From the cell containing the given text, extract its center point as (x, y) coordinate. 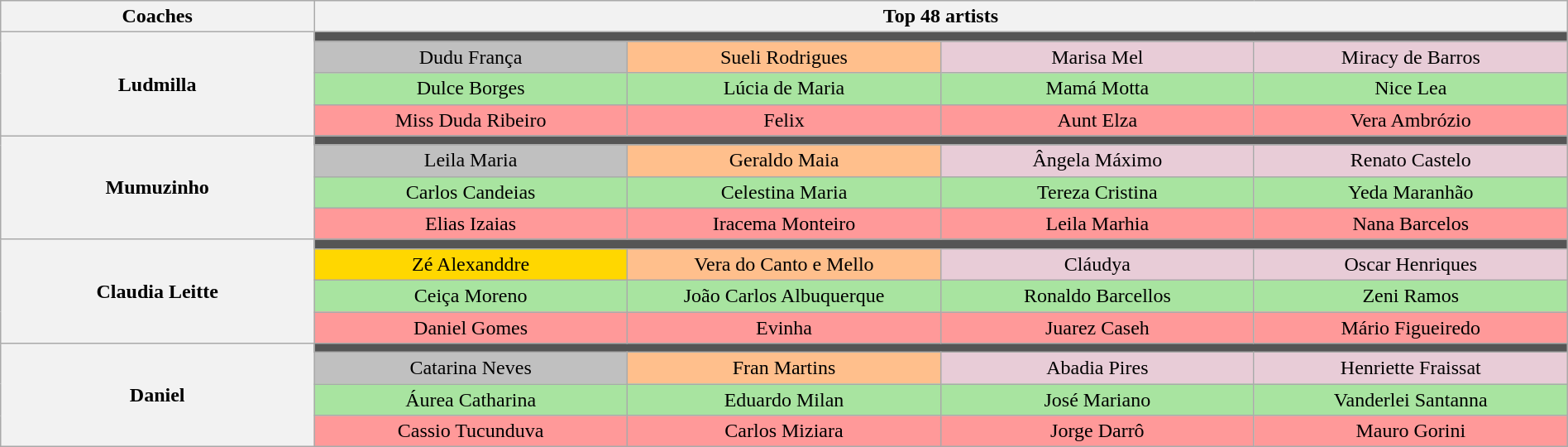
Oscar Henriques (1411, 264)
Geraldo Maia (784, 161)
Leila Marhia (1097, 223)
Mumuzinho (157, 187)
Iracema Monteiro (784, 223)
Claudia Leitte (157, 291)
Zé Alexanddre (471, 264)
Leila Maria (471, 161)
João Carlos Albuquerque (784, 296)
Coaches (157, 17)
Top 48 artists (941, 17)
Dudu França (471, 57)
Abadia Pires (1097, 368)
Henriette Fraissat (1411, 368)
Nana Barcelos (1411, 223)
Elias Izaias (471, 223)
Vanderlei Santanna (1411, 400)
Tereza Cristina (1097, 192)
Ceiça Moreno (471, 296)
Carlos Candeias (471, 192)
Ângela Máximo (1097, 161)
Mamá Motta (1097, 89)
Felix (784, 120)
Mauro Gorini (1411, 431)
Catarina Neves (471, 368)
Juarez Caseh (1097, 327)
Miracy de Barros (1411, 57)
Miss Duda Ribeiro (471, 120)
Dulce Borges (471, 89)
Zeni Ramos (1411, 296)
Ronaldo Barcellos (1097, 296)
Jorge Darrô (1097, 431)
Áurea Catharina (471, 400)
Aunt Elza (1097, 120)
Daniel Gomes (471, 327)
Marisa Mel (1097, 57)
Cláudya (1097, 264)
Renato Castelo (1411, 161)
Eduardo Milan (784, 400)
Celestina Maria (784, 192)
Carlos Miziara (784, 431)
Cassio Tucunduva (471, 431)
Mário Figueiredo (1411, 327)
Vera Ambrózio (1411, 120)
Daniel (157, 396)
Fran Martins (784, 368)
Lúcia de Maria (784, 89)
Nice Lea (1411, 89)
Ludmilla (157, 84)
Yeda Maranhão (1411, 192)
José Mariano (1097, 400)
Vera do Canto e Mello (784, 264)
Evinha (784, 327)
Sueli Rodrigues (784, 57)
